For the text-containing cell, return its midpoint in [X, Y] coordinate format. 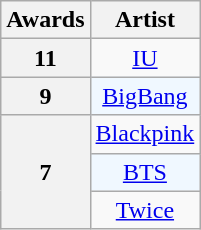
Blackpink [145, 134]
IU [145, 58]
9 [46, 96]
BTS [145, 172]
Twice [145, 210]
Artist [145, 20]
11 [46, 58]
7 [46, 172]
BigBang [145, 96]
Awards [46, 20]
